Capture the cell that displays the provided text and extract its [X, Y] central coordinate. 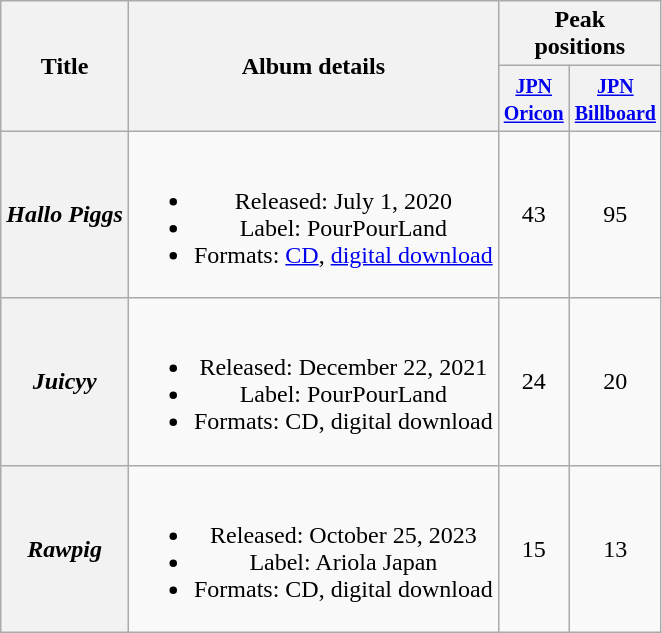
Album details [313, 66]
Released: October 25, 2023Label: Ariola JapanFormats: CD, digital download [313, 548]
Juicyy [65, 382]
JPNOricon [534, 98]
20 [615, 382]
Rawpig [65, 548]
Released: July 1, 2020Label: PourPourLandFormats: CD, digital download [313, 214]
JPNBillboard [615, 98]
43 [534, 214]
24 [534, 382]
Hallo Piggs [65, 214]
Title [65, 66]
Released: December 22, 2021Label: PourPourLandFormats: CD, digital download [313, 382]
Peak positions [580, 34]
15 [534, 548]
95 [615, 214]
13 [615, 548]
